Return the (X, Y) coordinate for the center point of the cell that contains the specified text.  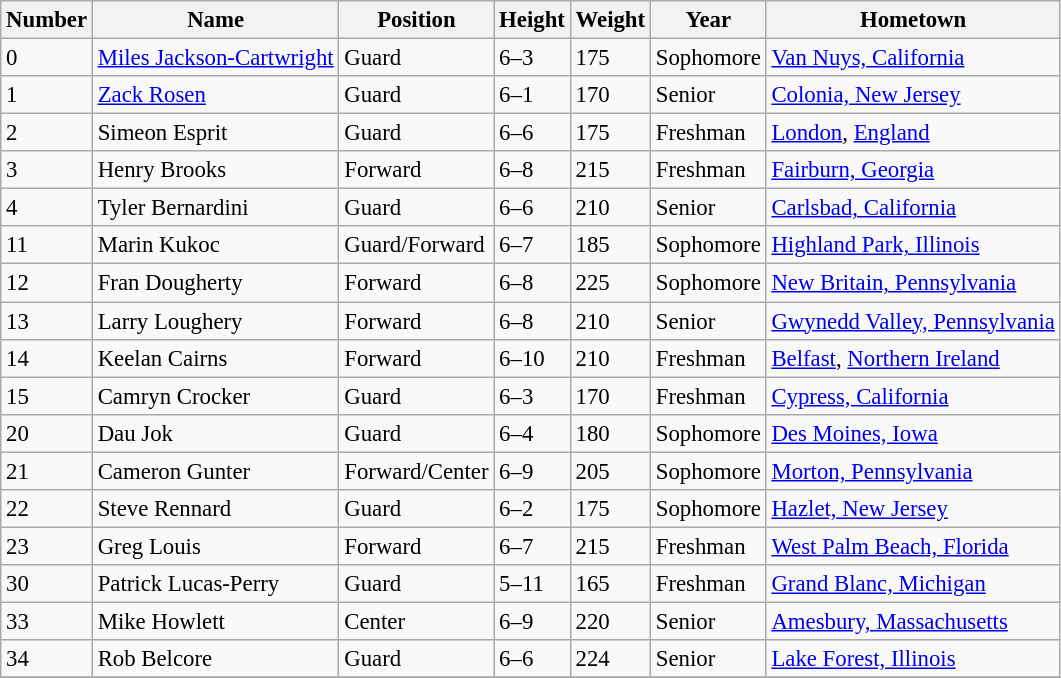
205 (610, 471)
165 (610, 584)
Fairburn, Georgia (913, 170)
Guard/Forward (416, 245)
22 (47, 509)
Amesbury, Massachusetts (913, 621)
Rob Belcore (216, 659)
Forward/Center (416, 471)
Belfast, Northern Ireland (913, 358)
225 (610, 283)
3 (47, 170)
Van Nuys, California (913, 58)
Steve Rennard (216, 509)
Year (708, 20)
Position (416, 20)
34 (47, 659)
Fran Dougherty (216, 283)
21 (47, 471)
Morton, Pennsylvania (913, 471)
Name (216, 20)
Miles Jackson-Cartwright (216, 58)
4 (47, 208)
Simeon Esprit (216, 133)
12 (47, 283)
20 (47, 433)
0 (47, 58)
14 (47, 358)
1 (47, 95)
23 (47, 546)
Marin Kukoc (216, 245)
Zack Rosen (216, 95)
2 (47, 133)
Center (416, 621)
224 (610, 659)
33 (47, 621)
Larry Loughery (216, 321)
Patrick Lucas-Perry (216, 584)
Hometown (913, 20)
London, England (913, 133)
Tyler Bernardini (216, 208)
180 (610, 433)
220 (610, 621)
Weight (610, 20)
Cypress, California (913, 396)
11 (47, 245)
5–11 (532, 584)
185 (610, 245)
Henry Brooks (216, 170)
13 (47, 321)
Des Moines, Iowa (913, 433)
Gwynedd Valley, Pennsylvania (913, 321)
Hazlet, New Jersey (913, 509)
6–10 (532, 358)
Greg Louis (216, 546)
Highland Park, Illinois (913, 245)
New Britain, Pennsylvania (913, 283)
Grand Blanc, Michigan (913, 584)
Lake Forest, Illinois (913, 659)
15 (47, 396)
Cameron Gunter (216, 471)
6–2 (532, 509)
Keelan Cairns (216, 358)
West Palm Beach, Florida (913, 546)
Colonia, New Jersey (913, 95)
Mike Howlett (216, 621)
6–1 (532, 95)
30 (47, 584)
Camryn Crocker (216, 396)
Carlsbad, California (913, 208)
Dau Jok (216, 433)
6–4 (532, 433)
Height (532, 20)
Number (47, 20)
